Detect which cell encompasses the target text, then output its [x, y] center coordinate. 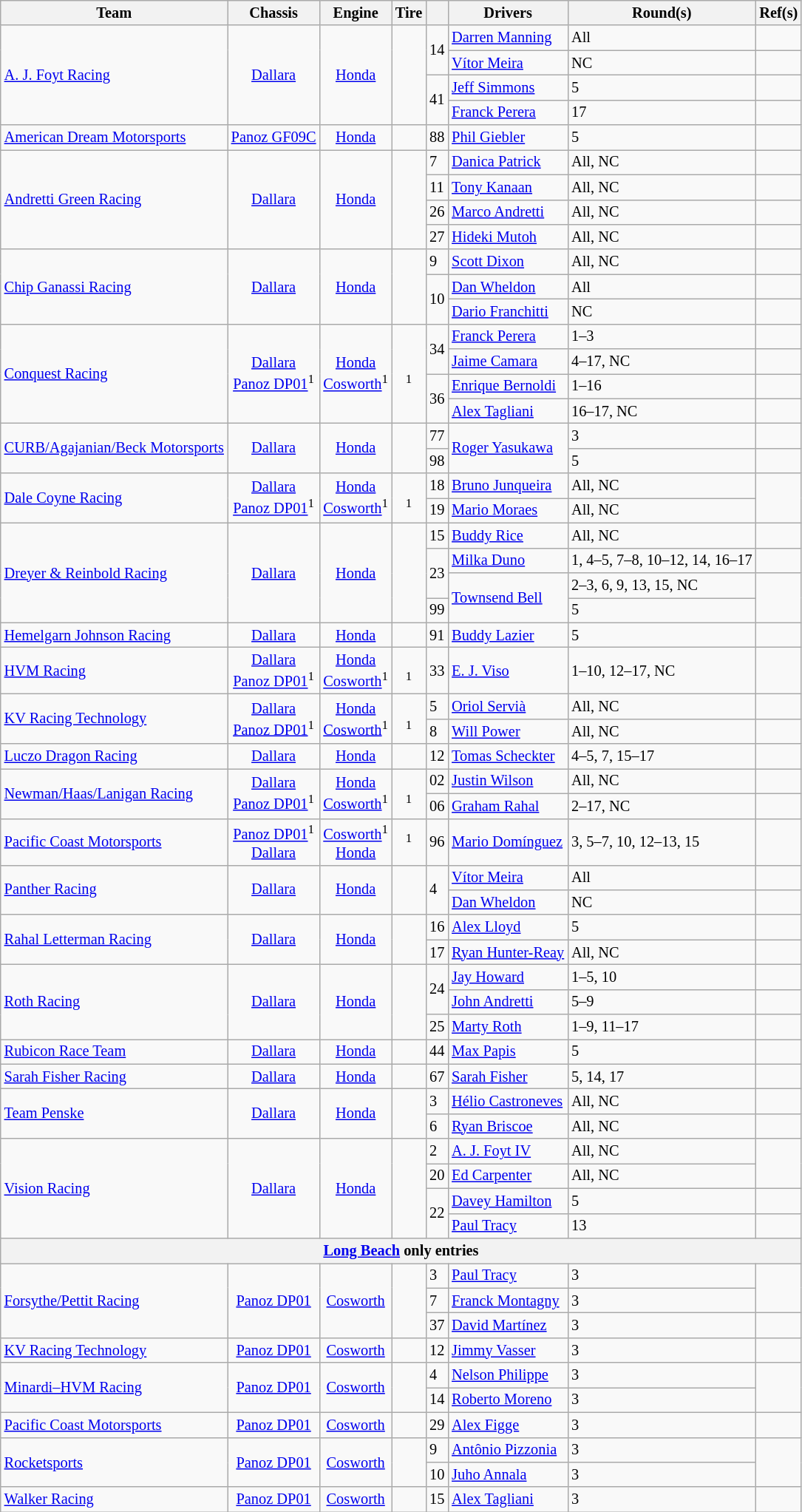
Hélio Castroneves [508, 1101]
Roth Racing [114, 1001]
Mario Domínguez [508, 841]
91 [437, 635]
Long Beach only entries [401, 1250]
16 [437, 927]
Rahal Letterman Racing [114, 939]
11 [437, 187]
Mario Moraes [508, 510]
Hemelgarn Johnson Racing [114, 635]
Juho Annala [508, 1474]
Jay Howard [508, 977]
13 [662, 1226]
Chip Ganassi Racing [114, 287]
Dreyer & Reinbold Racing [114, 572]
Vision Racing [114, 1189]
Danica Patrick [508, 162]
Rubicon Race Team [114, 1051]
John Andretti [508, 1002]
22 [437, 1213]
Newman/Haas/Lanigan Racing [114, 793]
98 [437, 461]
96 [437, 841]
Minardi–HVM Racing [114, 1387]
Tony Kanaan [508, 187]
1–5, 10 [662, 977]
Dale Coyne Racing [114, 498]
Forsythe/Pettit Racing [114, 1300]
5–9 [662, 1002]
Andretti Green Racing [114, 200]
2–17, NC [662, 806]
Franck Montagny [508, 1301]
E. J. Viso [508, 670]
Justin Wilson [508, 781]
David Martínez [508, 1325]
6 [437, 1126]
23 [437, 572]
Tomas Scheckter [508, 756]
Hideki Mutoh [508, 237]
Team Penske [114, 1113]
Phil Giebler [508, 138]
18 [437, 486]
Nelson Philippe [508, 1375]
16–17, NC [662, 411]
Ryan Briscoe [508, 1126]
27 [437, 237]
Oriol Servià [508, 706]
25 [437, 1027]
24 [437, 989]
1–3 [662, 336]
Antônio Pizzonia [508, 1450]
29 [437, 1425]
1–10, 12–17, NC [662, 670]
77 [437, 435]
Darren Manning [508, 38]
American Dream Motorsports [114, 138]
Enrique Bernoldi [508, 386]
Max Papis [508, 1051]
Buddy Rice [508, 535]
Panoz DP011Dallara [273, 841]
1–16 [662, 386]
37 [437, 1325]
Ryan Hunter-Reay [508, 952]
Graham Rahal [508, 806]
8 [437, 731]
41 [437, 99]
Jeff Simmons [508, 87]
Scott Dixon [508, 262]
Ref(s) [778, 13]
88 [437, 138]
44 [437, 1051]
Engine [355, 13]
33 [437, 670]
Will Power [508, 731]
Round(s) [662, 13]
Townsend Bell [508, 597]
Cosworth1Honda [355, 841]
02 [437, 781]
1–9, 11–17 [662, 1027]
Marco Andretti [508, 212]
Alex Lloyd [508, 927]
CURB/Agajanian/Beck Motorsports [114, 448]
Walker Racing [114, 1499]
Tire [409, 13]
20 [437, 1176]
2–3, 6, 9, 13, 15, NC [662, 585]
Panoz GF09C [273, 138]
26 [437, 212]
Panther Racing [114, 890]
Chassis [273, 13]
Roger Yasukawa [508, 448]
Sarah Fisher [508, 1077]
2 [437, 1151]
Ed Carpenter [508, 1176]
99 [437, 610]
A. J. Foyt IV [508, 1151]
Jaime Camara [508, 362]
5, 14, 17 [662, 1077]
Milka Duno [508, 560]
34 [437, 349]
Alex Figge [508, 1425]
Bruno Junqueira [508, 486]
4–17, NC [662, 362]
Sarah Fisher Racing [114, 1077]
36 [437, 398]
HVM Racing [114, 670]
Conquest Racing [114, 374]
1, 4–5, 7–8, 10–12, 14, 16–17 [662, 560]
Marty Roth [508, 1027]
4–5, 7, 15–17 [662, 756]
06 [437, 806]
Davey Hamilton [508, 1201]
Dario Franchitti [508, 311]
A. J. Foyt Racing [114, 75]
Jimmy Vasser [508, 1350]
Luczo Dragon Racing [114, 756]
67 [437, 1077]
19 [437, 510]
Drivers [508, 13]
Rocketsports [114, 1462]
Buddy Lazier [508, 635]
Team [114, 13]
Roberto Moreno [508, 1400]
3, 5–7, 10, 12–13, 15 [662, 841]
